Return (x, y) of the center of cell containing provided text 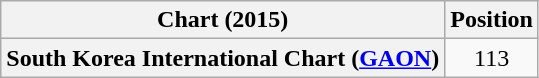
Chart (2015) (223, 20)
Position (492, 20)
113 (492, 58)
South Korea International Chart (GAON) (223, 58)
